Pinpoint the cell where the given text exists, returning its (x, y) midpoint coordinate. 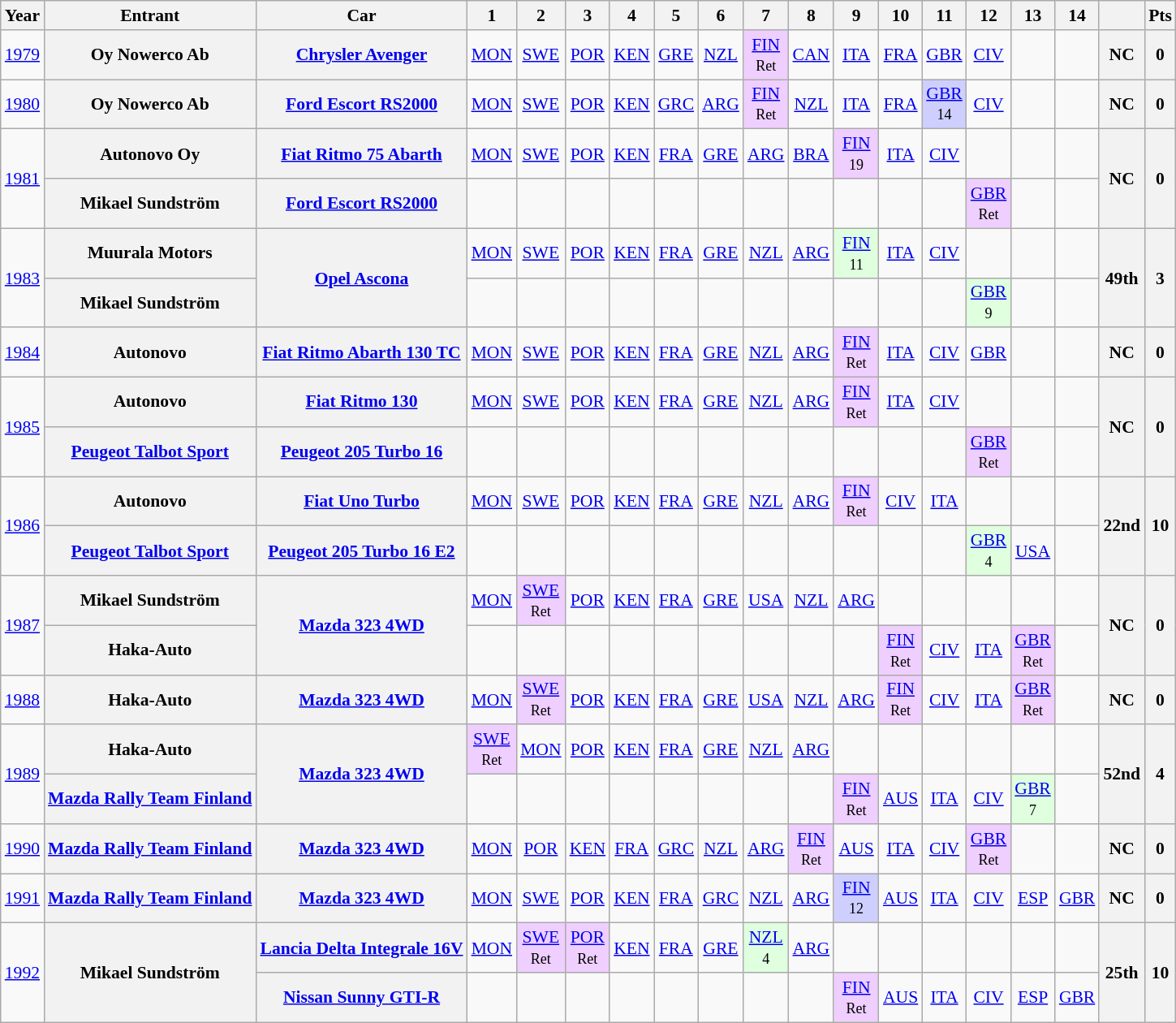
Lancia Delta Integrale 16V (361, 948)
1979 (23, 55)
Opel Ascona (361, 278)
FIN12 (856, 898)
Chrysler Avenger (361, 55)
1980 (23, 104)
5 (677, 15)
12 (989, 15)
Fiat Ritmo 130 (361, 403)
9 (856, 15)
Autonovo Oy (149, 154)
1987 (23, 625)
1990 (23, 849)
BRA (812, 154)
52nd (1122, 775)
1981 (23, 179)
1983 (23, 278)
GBR7 (1032, 799)
7 (766, 15)
Fiat Ritmo 75 Abarth (361, 154)
22nd (1122, 526)
13 (1032, 15)
14 (1078, 15)
2 (541, 15)
Entrant (149, 15)
FIN19 (856, 154)
Fiat Ritmo Abarth 130 TC (361, 352)
8 (812, 15)
6 (721, 15)
CAN (812, 55)
Fiat Uno Turbo (361, 502)
Year (23, 15)
GBR4 (989, 550)
1986 (23, 526)
Car (361, 15)
Pts (1161, 15)
11 (945, 15)
Muurala Motors (149, 253)
1985 (23, 427)
GBR14 (945, 104)
1 (492, 15)
Nissan Sunny GTI-R (361, 997)
NZL4 (766, 948)
PORRet (588, 948)
GBR9 (989, 302)
Peugeot 205 Turbo 16 (361, 451)
FIN11 (856, 253)
25th (1122, 973)
49th (1122, 278)
1984 (23, 352)
1991 (23, 898)
1989 (23, 775)
Peugeot 205 Turbo 16 E2 (361, 550)
1988 (23, 700)
1992 (23, 973)
